Scan for the cell matching the given text and deliver its [x, y] coordinate at center. 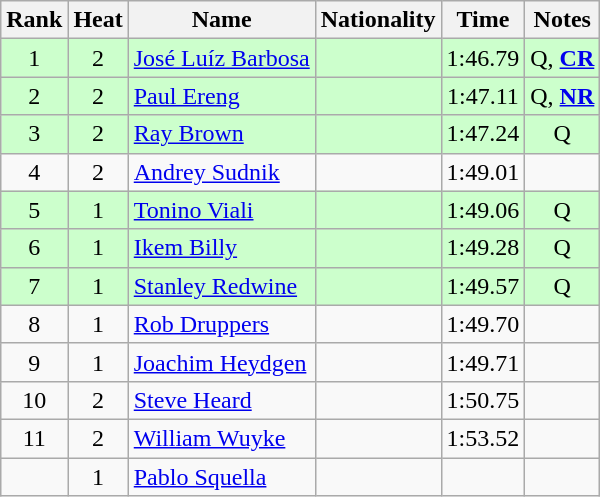
Andrey Sudnik [222, 172]
Q, NR [562, 96]
Stanley Redwine [222, 286]
3 [34, 134]
Q, CR [562, 58]
Rob Druppers [222, 324]
Ray Brown [222, 134]
1:49.06 [483, 210]
7 [34, 286]
6 [34, 248]
5 [34, 210]
1:46.79 [483, 58]
10 [34, 400]
Nationality [378, 20]
Paul Ereng [222, 96]
Heat [98, 20]
1:49.71 [483, 362]
1:49.57 [483, 286]
4 [34, 172]
Joachim Heydgen [222, 362]
Notes [562, 20]
1:49.70 [483, 324]
1:49.01 [483, 172]
Rank [34, 20]
Ikem Billy [222, 248]
11 [34, 438]
1:49.28 [483, 248]
Tonino Viali [222, 210]
1:47.24 [483, 134]
9 [34, 362]
Steve Heard [222, 400]
Name [222, 20]
1:50.75 [483, 400]
Pablo Squella [222, 477]
William Wuyke [222, 438]
1:47.11 [483, 96]
8 [34, 324]
1:53.52 [483, 438]
Time [483, 20]
José Luíz Barbosa [222, 58]
